Capture the cell that displays the provided text and extract its (x, y) central coordinate. 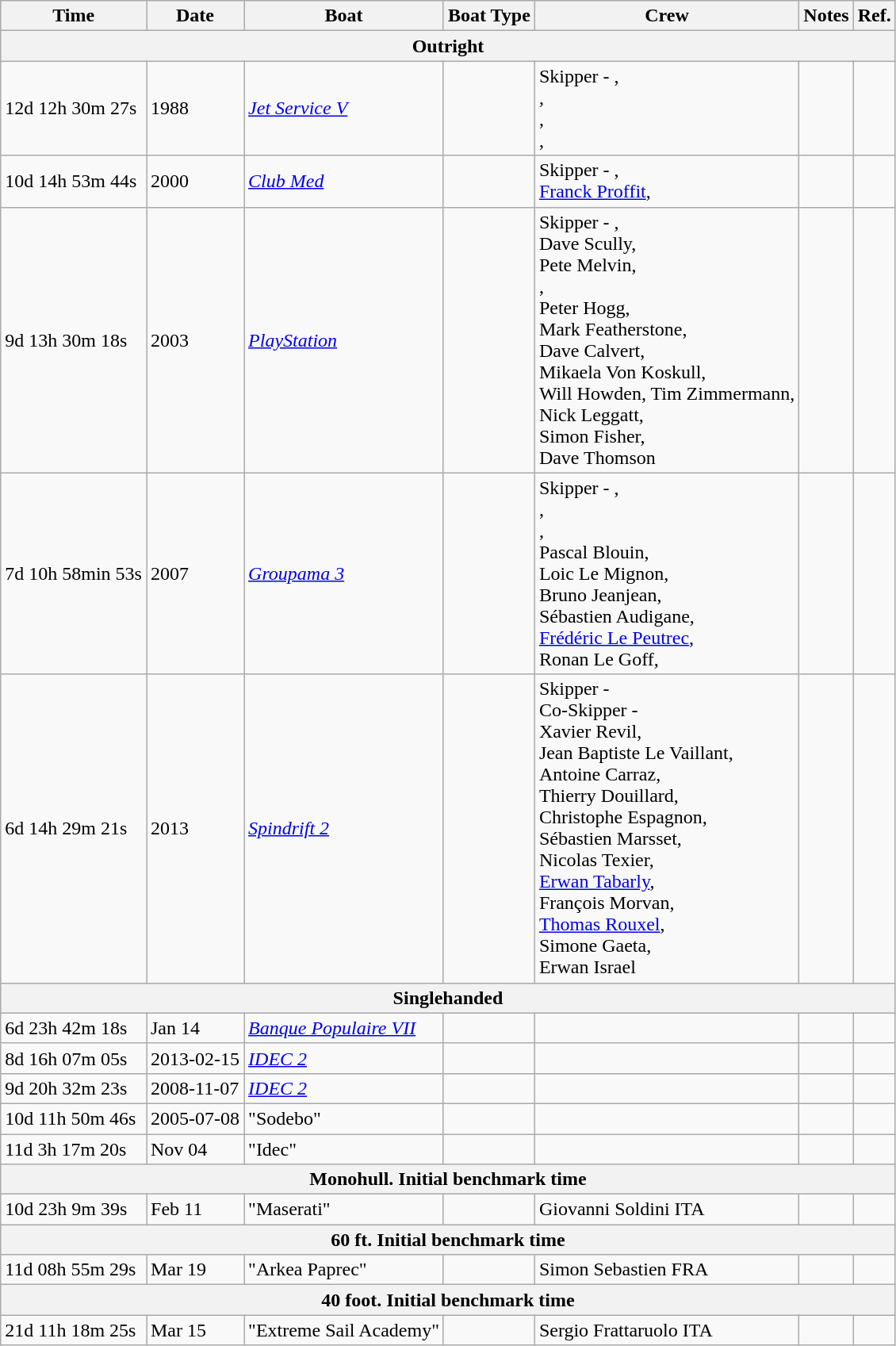
Spindrift 2 (344, 828)
60 ft. Initial benchmark time (448, 1240)
7d 10h 58min 53s (74, 573)
Time (74, 16)
2007 (195, 573)
10d 14h 53m 44s (74, 181)
11d 08h 55m 29s (74, 1270)
Giovanni Soldini ITA (666, 1210)
"Sodebo" (344, 1118)
Banque Populaire VII (344, 1028)
Skipper - , , , , (666, 108)
9d 13h 30m 18s (74, 339)
Mar 15 (195, 1330)
Crew (666, 16)
"Arkea Paprec" (344, 1270)
1988 (195, 108)
11d 3h 17m 20s (74, 1149)
2013 (195, 828)
PlayStation (344, 339)
Feb 11 (195, 1210)
Mar 19 (195, 1270)
Monohull. Initial benchmark time (448, 1179)
Singlehanded (448, 998)
2003 (195, 339)
Groupama 3 (344, 573)
"Maserati" (344, 1210)
10d 11h 50m 46s (74, 1118)
Boat Type (488, 16)
Jet Service V (344, 108)
9d 20h 32m 23s (74, 1088)
2005-07-08 (195, 1118)
Simon Sebastien FRA (666, 1270)
"Extreme Sail Academy" (344, 1330)
40 foot. Initial benchmark time (448, 1300)
Date (195, 16)
2013-02-15 (195, 1058)
Skipper - , Franck Proffit, (666, 181)
"Idec" (344, 1149)
Jan 14 (195, 1028)
6d 14h 29m 21s (74, 828)
12d 12h 30m 27s (74, 108)
Sergio Frattaruolo ITA (666, 1330)
6d 23h 42m 18s (74, 1028)
8d 16h 07m 05s (74, 1058)
Boat (344, 16)
Club Med (344, 181)
Outright (448, 46)
2008-11-07 (195, 1088)
Nov 04 (195, 1149)
Skipper - ,,, Pascal Blouin, Loic Le Mignon, Bruno Jeanjean, Sébastien Audigane, Frédéric Le Peutrec, Ronan Le Goff, (666, 573)
21d 11h 18m 25s (74, 1330)
2000 (195, 181)
Ref. (874, 16)
Notes (826, 16)
10d 23h 9m 39s (74, 1210)
